Detect which cell encompasses the target text, then output its (X, Y) center coordinate. 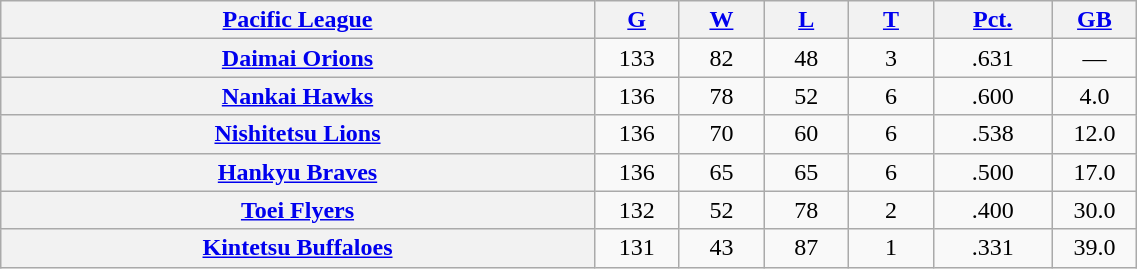
G (636, 20)
3 (892, 58)
Kintetsu Buffaloes (298, 248)
2 (892, 210)
132 (636, 210)
Pct. (992, 20)
.631 (992, 58)
Pacific League (298, 20)
133 (636, 58)
Nishitetsu Lions (298, 134)
87 (806, 248)
1 (892, 248)
30.0 (1094, 210)
.400 (992, 210)
.500 (992, 172)
T (892, 20)
4.0 (1094, 96)
Nankai Hawks (298, 96)
Daimai Orions (298, 58)
48 (806, 58)
W (722, 20)
39.0 (1094, 248)
12.0 (1094, 134)
43 (722, 248)
.331 (992, 248)
60 (806, 134)
GB (1094, 20)
17.0 (1094, 172)
L (806, 20)
— (1094, 58)
Toei Flyers (298, 210)
82 (722, 58)
.600 (992, 96)
.538 (992, 134)
131 (636, 248)
70 (722, 134)
Hankyu Braves (298, 172)
